From the cell containing the given text, extract its center point as [X, Y] coordinate. 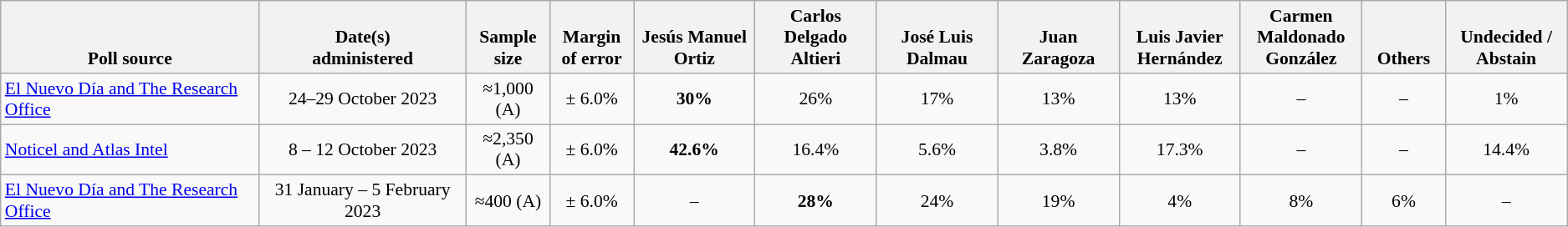
8 – 12 October 2023 [363, 150]
≈400 (A) [508, 200]
42.6% [694, 150]
24–29 October 2023 [363, 98]
Date(s)administered [363, 37]
24% [937, 200]
30% [694, 98]
5.6% [937, 150]
8% [1301, 200]
31 January – 5 February 2023 [363, 200]
26% [816, 98]
CarlosDelgado Altieri [816, 37]
Undecided / Abstain [1507, 37]
Poll source [130, 37]
28% [816, 200]
1% [1507, 98]
Jesús ManuelOrtiz [694, 37]
17% [937, 98]
Marginof error [592, 37]
Noticel and Atlas Intel [130, 150]
José LuisDalmau [937, 37]
4% [1179, 200]
≈1,000 (A) [508, 98]
Luis JavierHernández [1179, 37]
JuanZaragoza [1059, 37]
19% [1059, 200]
≈2,350 (A) [508, 150]
14.4% [1507, 150]
16.4% [816, 150]
Samplesize [508, 37]
Others [1403, 37]
CarmenMaldonado González [1301, 37]
6% [1403, 200]
3.8% [1059, 150]
17.3% [1179, 150]
